Return the (X, Y) coordinate for the center point of the cell that contains the specified text.  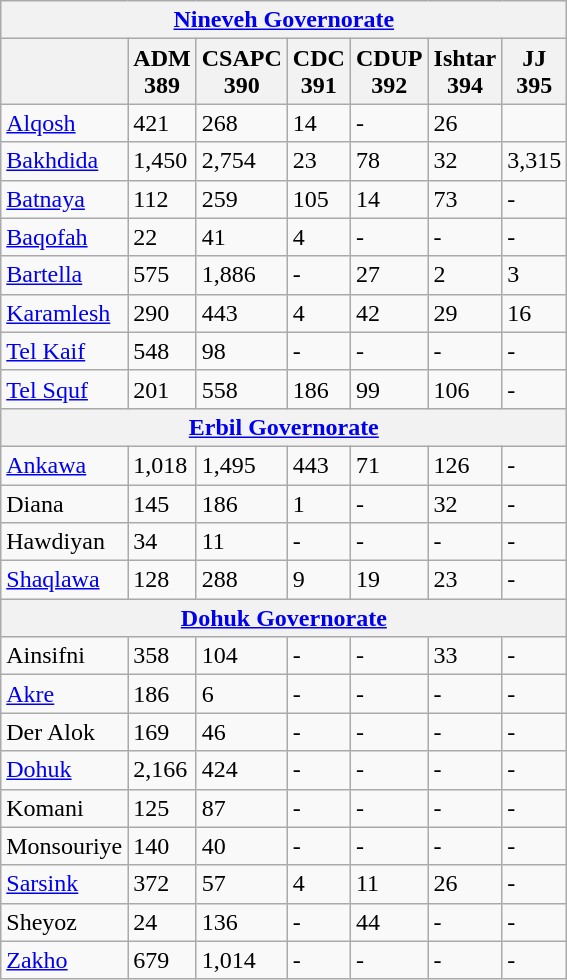
19 (389, 580)
Hawdiyan (64, 542)
1 (318, 503)
JJ395 (534, 72)
71 (389, 465)
33 (465, 656)
372 (162, 884)
575 (162, 275)
421 (162, 123)
44 (389, 922)
3,315 (534, 161)
87 (242, 808)
Dohuk (64, 770)
27 (389, 275)
29 (465, 313)
CDC391 (318, 72)
128 (162, 580)
105 (318, 199)
Ainsifni (64, 656)
Dohuk Governorate (284, 618)
201 (162, 389)
1,495 (242, 465)
16 (534, 313)
Tel Squf (64, 389)
145 (162, 503)
358 (162, 656)
104 (242, 656)
1,450 (162, 161)
Bakhdida (64, 161)
ADM389 (162, 72)
Sheyoz (64, 922)
Bartella (64, 275)
Erbil Governorate (284, 427)
126 (465, 465)
41 (242, 237)
548 (162, 351)
24 (162, 922)
Sarsink (64, 884)
3 (534, 275)
57 (242, 884)
73 (465, 199)
2,166 (162, 770)
42 (389, 313)
22 (162, 237)
125 (162, 808)
99 (389, 389)
Monsouriye (64, 846)
40 (242, 846)
424 (242, 770)
1,018 (162, 465)
2 (465, 275)
Akre (64, 694)
106 (465, 389)
Shaqlawa (64, 580)
259 (242, 199)
268 (242, 123)
2,754 (242, 161)
Karamlesh (64, 313)
Diana (64, 503)
Batnaya (64, 199)
136 (242, 922)
169 (162, 732)
46 (242, 732)
CDUP392 (389, 72)
Zakho (64, 960)
290 (162, 313)
CSAPC390 (242, 72)
9 (318, 580)
Tel Kaif (64, 351)
679 (162, 960)
Ishtar394 (465, 72)
Nineveh Governorate (284, 20)
Der Alok (64, 732)
558 (242, 389)
1,014 (242, 960)
78 (389, 161)
Baqofah (64, 237)
6 (242, 694)
140 (162, 846)
1,886 (242, 275)
Alqosh (64, 123)
Ankawa (64, 465)
112 (162, 199)
98 (242, 351)
288 (242, 580)
34 (162, 542)
Komani (64, 808)
